From the cell containing the given text, extract its center point as (X, Y) coordinate. 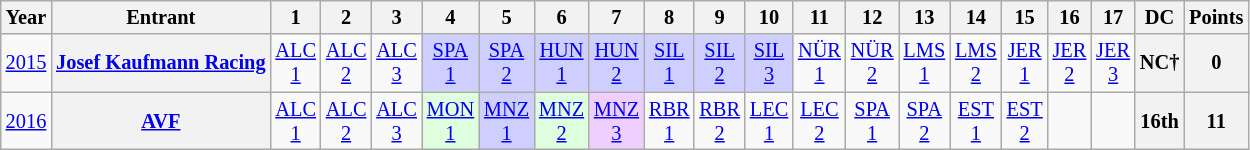
RBR1 (669, 121)
JER2 (1070, 63)
15 (1025, 17)
SIL1 (669, 63)
LMS1 (924, 63)
8 (669, 17)
5 (506, 17)
16 (1070, 17)
Josef Kaufmann Racing (160, 63)
2015 (26, 63)
9 (719, 17)
0 (1216, 63)
MON1 (450, 121)
LEC2 (820, 121)
LMS2 (976, 63)
HUN1 (562, 63)
EST1 (976, 121)
NÜR1 (820, 63)
RBR2 (719, 121)
1 (295, 17)
Year (26, 17)
HUN2 (616, 63)
2016 (26, 121)
NC† (1160, 63)
10 (769, 17)
2 (346, 17)
SIL3 (769, 63)
SIL2 (719, 63)
3 (396, 17)
JER1 (1025, 63)
JER3 (1113, 63)
LEC1 (769, 121)
NÜR2 (872, 63)
12 (872, 17)
Entrant (160, 17)
14 (976, 17)
13 (924, 17)
4 (450, 17)
Points (1216, 17)
AVF (160, 121)
MNZ2 (562, 121)
MNZ3 (616, 121)
EST2 (1025, 121)
DC (1160, 17)
7 (616, 17)
6 (562, 17)
17 (1113, 17)
16th (1160, 121)
MNZ1 (506, 121)
